Detect which cell encompasses the target text, then output its [x, y] center coordinate. 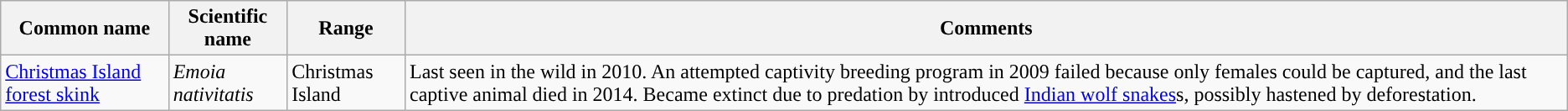
Christmas Island [347, 82]
Christmas Island forest skink [85, 82]
Common name [85, 29]
Comments [986, 29]
Emoia nativitatis [228, 82]
Range [347, 29]
Scientific name [228, 29]
